Output the (x, y) coordinate of the center of the cell containing the given text.  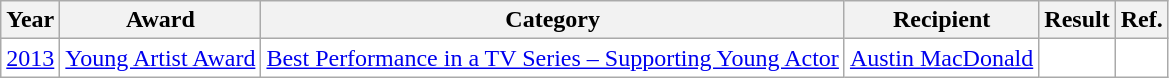
Best Performance in a TV Series – Supporting Young Actor (552, 58)
Category (552, 20)
2013 (30, 58)
Award (160, 20)
Year (30, 20)
Austin MacDonald (941, 58)
Ref. (1142, 20)
Recipient (941, 20)
Young Artist Award (160, 58)
Result (1077, 20)
